Provide the [x, y] coordinate of the cell's center where the given text is located.  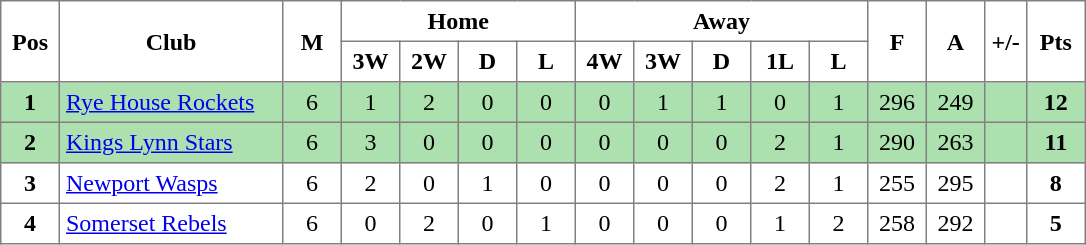
A [955, 42]
1L [780, 61]
Pts [1056, 42]
8 [1056, 183]
Rye House Rockets [171, 102]
11 [1056, 142]
+/- [1006, 42]
F [897, 42]
Somerset Rebels [171, 223]
Newport Wasps [171, 183]
Pos [30, 42]
4 [30, 223]
5 [1056, 223]
258 [897, 223]
255 [897, 183]
292 [955, 223]
M [312, 42]
Club [171, 42]
12 [1056, 102]
Away [721, 21]
2W [429, 61]
Kings Lynn Stars [171, 142]
290 [897, 142]
296 [897, 102]
295 [955, 183]
249 [955, 102]
Home [458, 21]
263 [955, 142]
4W [604, 61]
